Locate the cell with the specified text and output its [x, y] center coordinate. 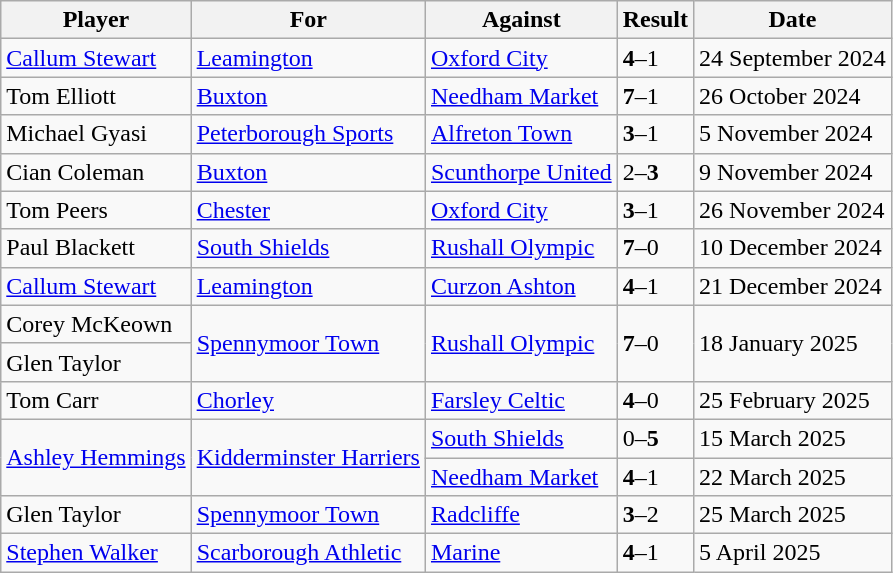
Date [793, 20]
Ashley Hemmings [96, 457]
Kidderminster Harriers [308, 457]
3–2 [655, 515]
Tom Elliott [96, 96]
Chester [308, 210]
22 March 2025 [793, 477]
21 December 2024 [793, 286]
Paul Blackett [96, 248]
Corey McKeown [96, 324]
Player [96, 20]
9 November 2024 [793, 172]
25 March 2025 [793, 515]
25 February 2025 [793, 400]
26 October 2024 [793, 96]
Marine [521, 553]
Scarborough Athletic [308, 553]
24 September 2024 [793, 58]
For [308, 20]
Farsley Celtic [521, 400]
Tom Peers [96, 210]
5 November 2024 [793, 134]
0–5 [655, 438]
Radcliffe [521, 515]
15 March 2025 [793, 438]
18 January 2025 [793, 343]
Tom Carr [96, 400]
7–1 [655, 96]
Cian Coleman [96, 172]
Chorley [308, 400]
Result [655, 20]
26 November 2024 [793, 210]
4–0 [655, 400]
Scunthorpe United [521, 172]
Peterborough Sports [308, 134]
Michael Gyasi [96, 134]
10 December 2024 [793, 248]
Alfreton Town [521, 134]
5 April 2025 [793, 553]
2–3 [655, 172]
Curzon Ashton [521, 286]
Stephen Walker [96, 553]
Against [521, 20]
